Extract the (X, Y) coordinate from the center of the cell holding the provided text.  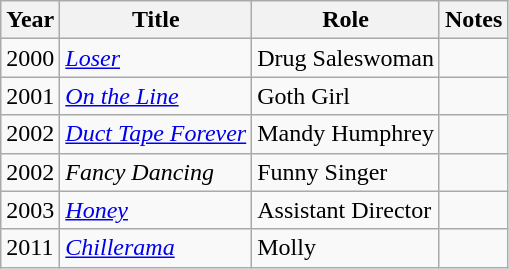
Mandy Humphrey (346, 134)
2000 (30, 58)
Honey (156, 210)
Assistant Director (346, 210)
2001 (30, 96)
Loser (156, 58)
Fancy Dancing (156, 172)
On the Line (156, 96)
Goth Girl (346, 96)
2011 (30, 248)
Molly (346, 248)
Funny Singer (346, 172)
Chillerama (156, 248)
Role (346, 20)
Year (30, 20)
Duct Tape Forever (156, 134)
Notes (473, 20)
Drug Saleswoman (346, 58)
2003 (30, 210)
Title (156, 20)
